Capture the cell that displays the provided text and extract its (x, y) central coordinate. 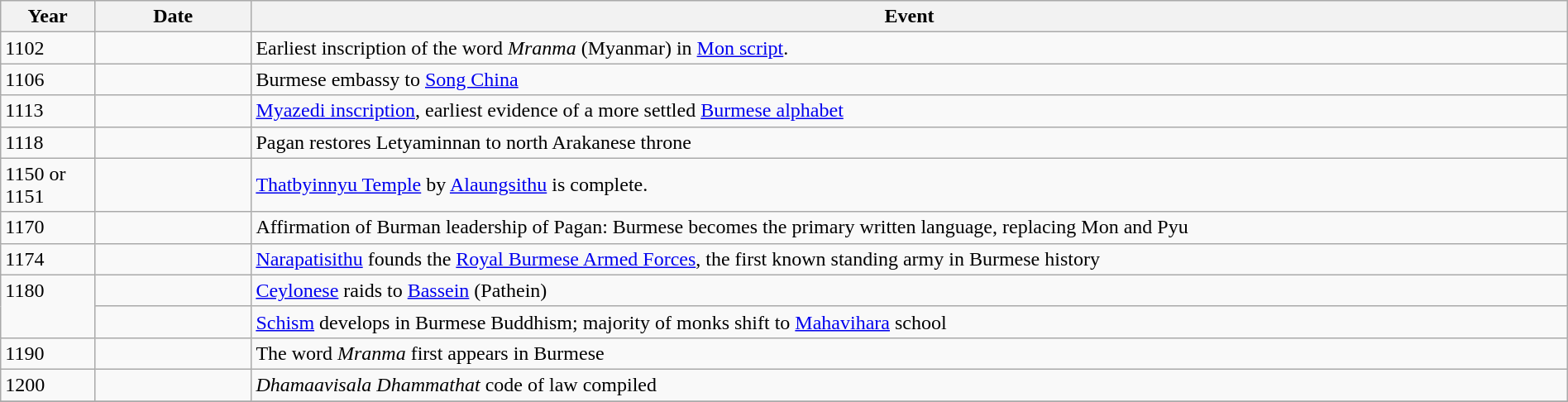
1170 (48, 227)
Date (172, 17)
1113 (48, 111)
1102 (48, 48)
Earliest inscription of the word Mranma (Myanmar) in Mon script. (910, 48)
Schism develops in Burmese Buddhism; majority of monks shift to Mahavihara school (910, 322)
Affirmation of Burman leadership of Pagan: Burmese becomes the primary written language, replacing Mon and Pyu (910, 227)
1150 or 1151 (48, 185)
1190 (48, 353)
1200 (48, 385)
1180 (48, 306)
Narapatisithu founds the Royal Burmese Armed Forces, the first known standing army in Burmese history (910, 259)
Burmese embassy to Song China (910, 79)
Year (48, 17)
Myazedi inscription, earliest evidence of a more settled Burmese alphabet (910, 111)
Ceylonese raids to Bassein (Pathein) (910, 290)
The word Mranma first appears in Burmese (910, 353)
1106 (48, 79)
1118 (48, 142)
Event (910, 17)
1174 (48, 259)
Dhamaavisala Dhammathat code of law compiled (910, 385)
Pagan restores Letyaminnan to north Arakanese throne (910, 142)
Thatbyinnyu Temple by Alaungsithu is complete. (910, 185)
